Pinpoint the cell where the given text exists, returning its (X, Y) midpoint coordinate. 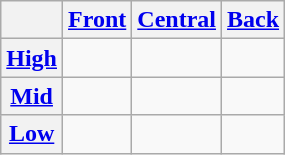
Back (254, 20)
Mid (32, 96)
Low (32, 134)
Central (177, 20)
High (32, 58)
Front (98, 20)
